Output the [X, Y] coordinate of the center of the cell containing the given text.  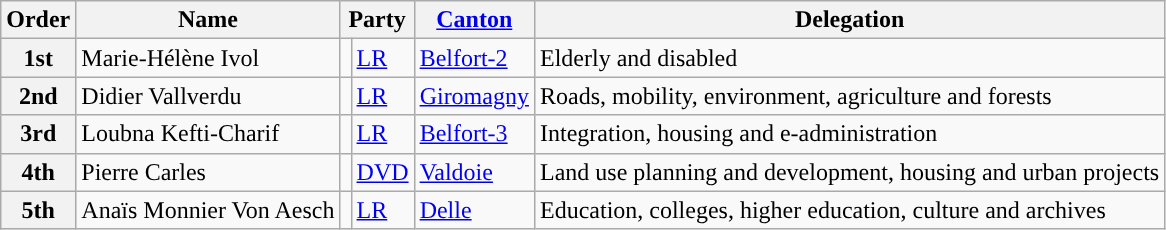
Roads, mobility, environment, agriculture and forests [849, 96]
3rd [38, 134]
Delegation [849, 20]
Delle [474, 210]
DVD [382, 172]
Party [377, 20]
Anaïs Monnier Von Aesch [208, 210]
Didier Vallverdu [208, 96]
Belfort-2 [474, 58]
Marie-Hélène Ivol [208, 58]
5th [38, 210]
Valdoie [474, 172]
Pierre Carles [208, 172]
1st [38, 58]
Loubna Kefti-Charif [208, 134]
Integration, housing and e-administration [849, 134]
Land use planning and development, housing and urban projects [849, 172]
Canton [474, 20]
Education, colleges, higher education, culture and archives [849, 210]
4th [38, 172]
Name [208, 20]
Giromagny [474, 96]
Belfort-3 [474, 134]
Order [38, 20]
2nd [38, 96]
Elderly and disabled [849, 58]
